Locate the cell with the specified text and output its (x, y) center coordinate. 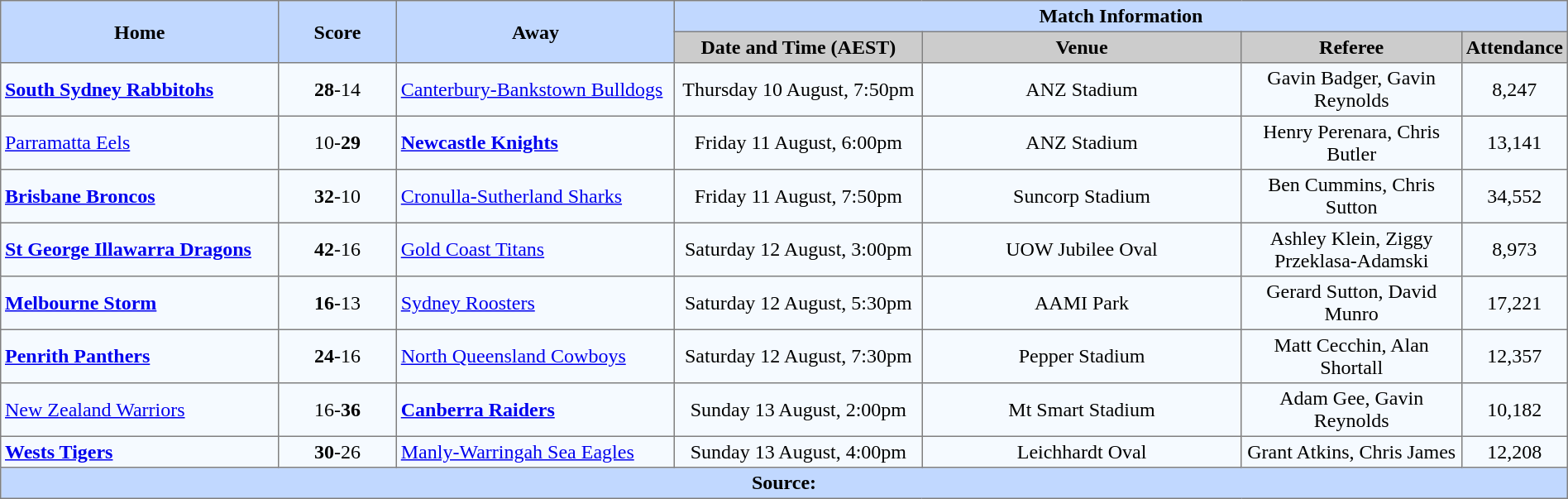
Penrith Panthers (140, 356)
Grant Atkins, Chris James (1351, 452)
Sunday 13 August, 4:00pm (799, 452)
UOW Jubilee Oval (1082, 249)
Ben Cummins, Chris Sutton (1351, 196)
10-29 (337, 142)
Canberra Raiders (536, 410)
30-26 (337, 452)
16-36 (337, 410)
Venue (1082, 47)
13,141 (1514, 142)
8,247 (1514, 89)
Melbourne Storm (140, 303)
Suncorp Stadium (1082, 196)
Thursday 10 August, 7:50pm (799, 89)
Pepper Stadium (1082, 356)
Referee (1351, 47)
Score (337, 31)
Ashley Klein, Ziggy Przeklasa-Adamski (1351, 249)
Home (140, 31)
Manly-Warringah Sea Eagles (536, 452)
32-10 (337, 196)
Away (536, 31)
Gold Coast Titans (536, 249)
New Zealand Warriors (140, 410)
Adam Gee, Gavin Reynolds (1351, 410)
42-16 (337, 249)
24-16 (337, 356)
12,208 (1514, 452)
28-14 (337, 89)
Wests Tigers (140, 452)
Match Information (1121, 17)
AAMI Park (1082, 303)
16-13 (337, 303)
10,182 (1514, 410)
Source: (784, 483)
Sunday 13 August, 2:00pm (799, 410)
St George Illawarra Dragons (140, 249)
Saturday 12 August, 3:00pm (799, 249)
Friday 11 August, 6:00pm (799, 142)
Cronulla-Sutherland Sharks (536, 196)
Gavin Badger, Gavin Reynolds (1351, 89)
Attendance (1514, 47)
North Queensland Cowboys (536, 356)
Leichhardt Oval (1082, 452)
Canterbury-Bankstown Bulldogs (536, 89)
8,973 (1514, 249)
Sydney Roosters (536, 303)
Henry Perenara, Chris Butler (1351, 142)
34,552 (1514, 196)
Saturday 12 August, 7:30pm (799, 356)
Mt Smart Stadium (1082, 410)
South Sydney Rabbitohs (140, 89)
Brisbane Broncos (140, 196)
17,221 (1514, 303)
Parramatta Eels (140, 142)
Newcastle Knights (536, 142)
Date and Time (AEST) (799, 47)
Friday 11 August, 7:50pm (799, 196)
Gerard Sutton, David Munro (1351, 303)
Saturday 12 August, 5:30pm (799, 303)
Matt Cecchin, Alan Shortall (1351, 356)
12,357 (1514, 356)
